Extract the (X, Y) coordinate from the center of the cell holding the provided text.  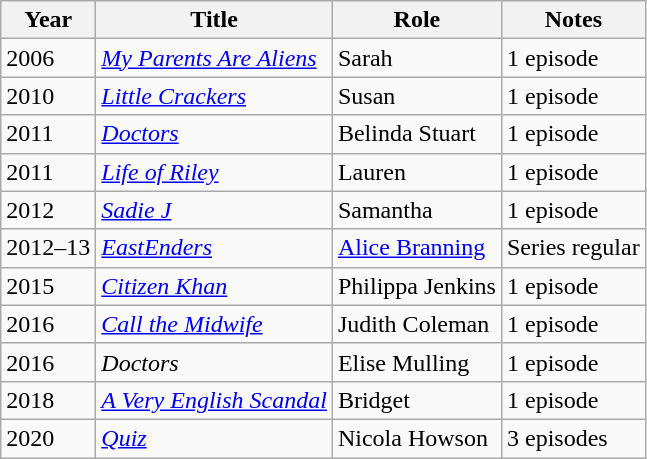
Belinda Stuart (416, 134)
Citizen Khan (214, 286)
Elise Mulling (416, 362)
2015 (48, 286)
Title (214, 20)
Samantha (416, 210)
Susan (416, 96)
My Parents Are Aliens (214, 58)
Judith Coleman (416, 324)
EastEnders (214, 248)
2018 (48, 400)
Quiz (214, 438)
Sadie J (214, 210)
3 episodes (573, 438)
A Very English Scandal (214, 400)
Little Crackers (214, 96)
Bridget (416, 400)
2010 (48, 96)
Notes (573, 20)
Role (416, 20)
Nicola Howson (416, 438)
Call the Midwife (214, 324)
Year (48, 20)
2006 (48, 58)
Alice Branning (416, 248)
Series regular (573, 248)
Sarah (416, 58)
2012–13 (48, 248)
2012 (48, 210)
Life of Riley (214, 172)
2020 (48, 438)
Philippa Jenkins (416, 286)
Lauren (416, 172)
